Output the (X, Y) coordinate of the center of the cell containing the given text.  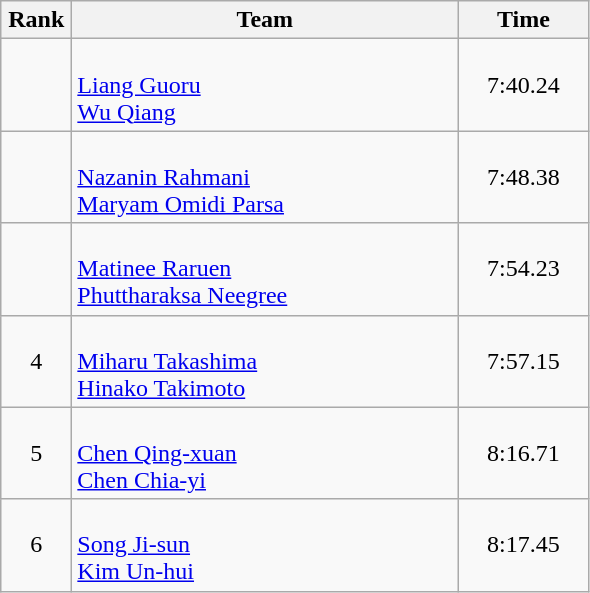
Miharu TakashimaHinako Takimoto (265, 361)
Nazanin RahmaniMaryam Omidi Parsa (265, 177)
8:17.45 (524, 545)
7:57.15 (524, 361)
Liang GuoruWu Qiang (265, 85)
Time (524, 20)
Song Ji-sunKim Un-hui (265, 545)
Rank (36, 20)
Team (265, 20)
Chen Qing-xuanChen Chia-yi (265, 453)
4 (36, 361)
7:48.38 (524, 177)
7:54.23 (524, 269)
7:40.24 (524, 85)
8:16.71 (524, 453)
Matinee RaruenPhuttharaksa Neegree (265, 269)
6 (36, 545)
5 (36, 453)
